Provide the (x, y) coordinate of the cell's center where the given text is located.  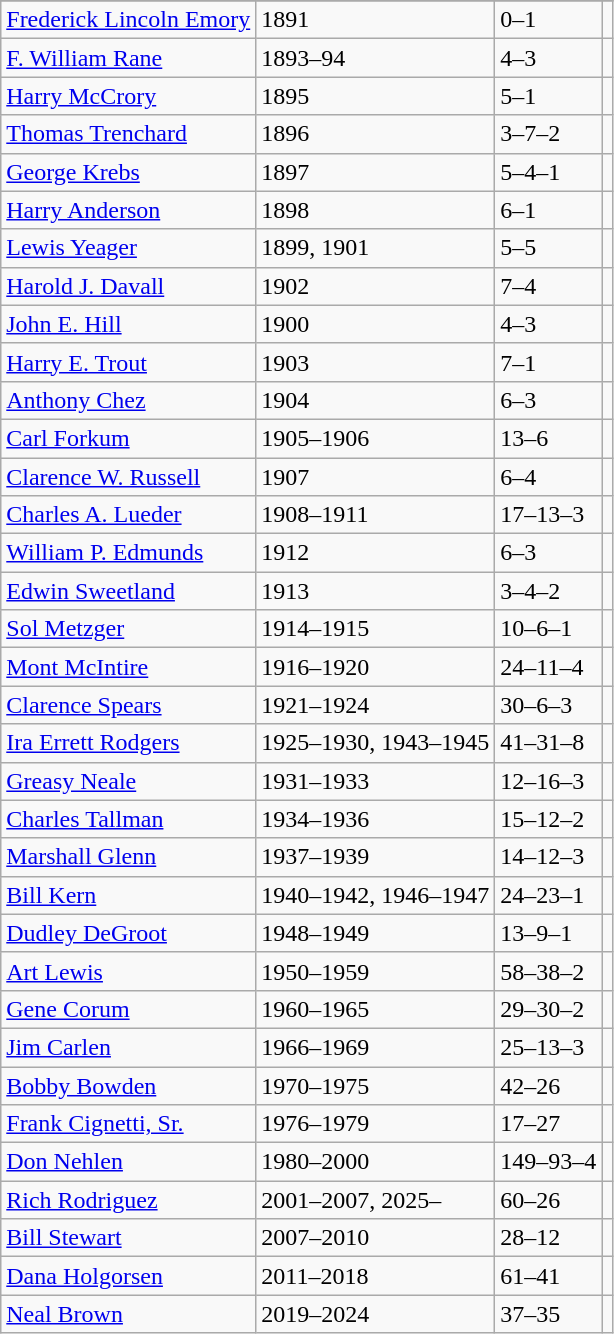
1960–1965 (376, 1009)
Lewis Yeager (128, 248)
1966–1969 (376, 1047)
28–12 (548, 1238)
1908–1911 (376, 515)
Dana Holgorsen (128, 1276)
1893–94 (376, 58)
Harold J. Davall (128, 286)
2011–2018 (376, 1276)
41–31–8 (548, 743)
58–38–2 (548, 971)
12–16–3 (548, 781)
Marshall Glenn (128, 857)
15–12–2 (548, 819)
1891 (376, 20)
5–5 (548, 248)
John E. Hill (128, 324)
2001–2007, 2025– (376, 1200)
1937–1939 (376, 857)
1905–1906 (376, 438)
Charles Tallman (128, 819)
1907 (376, 477)
10–6–1 (548, 629)
Bill Kern (128, 895)
2007–2010 (376, 1238)
Greasy Neale (128, 781)
Jim Carlen (128, 1047)
30–6–3 (548, 705)
Anthony Chez (128, 400)
1921–1924 (376, 705)
Clarence W. Russell (128, 477)
Frederick Lincoln Emory (128, 20)
1914–1915 (376, 629)
Dudley DeGroot (128, 933)
Mont McIntire (128, 667)
1970–1975 (376, 1085)
25–13–3 (548, 1047)
1898 (376, 210)
Clarence Spears (128, 705)
1980–2000 (376, 1162)
1913 (376, 591)
14–12–3 (548, 857)
7–1 (548, 362)
6–1 (548, 210)
Carl Forkum (128, 438)
2019–2024 (376, 1314)
Harry E. Trout (128, 362)
24–11–4 (548, 667)
1948–1949 (376, 933)
George Krebs (128, 172)
1931–1933 (376, 781)
Gene Corum (128, 1009)
Bobby Bowden (128, 1085)
Frank Cignetti, Sr. (128, 1124)
1899, 1901 (376, 248)
Harry Anderson (128, 210)
1912 (376, 553)
Bill Stewart (128, 1238)
Charles A. Lueder (128, 515)
1940–1942, 1946–1947 (376, 895)
17–27 (548, 1124)
24–23–1 (548, 895)
1902 (376, 286)
29–30–2 (548, 1009)
149–93–4 (548, 1162)
1934–1936 (376, 819)
0–1 (548, 20)
Ira Errett Rodgers (128, 743)
1950–1959 (376, 971)
William P. Edmunds (128, 553)
1904 (376, 400)
13–9–1 (548, 933)
60–26 (548, 1200)
Art Lewis (128, 971)
61–41 (548, 1276)
5–4–1 (548, 172)
5–1 (548, 96)
17–13–3 (548, 515)
1976–1979 (376, 1124)
37–35 (548, 1314)
1925–1930, 1943–1945 (376, 743)
1896 (376, 134)
6–4 (548, 477)
7–4 (548, 286)
1897 (376, 172)
13–6 (548, 438)
Rich Rodriguez (128, 1200)
F. William Rane (128, 58)
1895 (376, 96)
Sol Metzger (128, 629)
Neal Brown (128, 1314)
Harry McCrory (128, 96)
Edwin Sweetland (128, 591)
1916–1920 (376, 667)
Don Nehlen (128, 1162)
Thomas Trenchard (128, 134)
1900 (376, 324)
1903 (376, 362)
3–7–2 (548, 134)
42–26 (548, 1085)
3–4–2 (548, 591)
